Pinpoint the cell where the given text exists, returning its [x, y] midpoint coordinate. 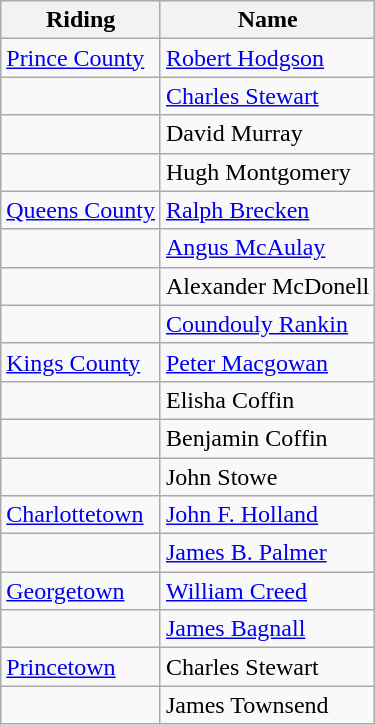
Queens County [81, 210]
Charlottetown [81, 515]
Hugh Montgomery [267, 172]
Robert Hodgson [267, 58]
Coundouly Rankin [267, 324]
James Bagnall [267, 629]
Riding [81, 20]
Georgetown [81, 591]
Kings County [81, 362]
Princetown [81, 667]
Benjamin Coffin [267, 438]
Prince County [81, 58]
Peter Macgowan [267, 362]
Angus McAulay [267, 248]
James Townsend [267, 705]
Name [267, 20]
John F. Holland [267, 515]
Elisha Coffin [267, 400]
William Creed [267, 591]
David Murray [267, 134]
Ralph Brecken [267, 210]
Alexander McDonell [267, 286]
James B. Palmer [267, 553]
John Stowe [267, 477]
